Find where the given text appears and provide that cell's center as [x, y] coordinate. 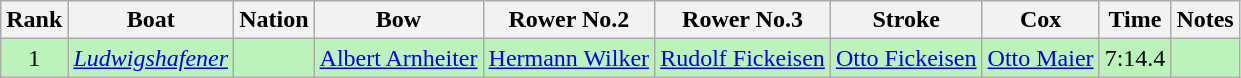
Cox [1040, 20]
Boat [151, 20]
Otto Maier [1040, 58]
7:14.4 [1135, 58]
Hermann Wilker [569, 58]
Rank [34, 20]
Rower No.2 [569, 20]
Rudolf Fickeisen [743, 58]
Bow [398, 20]
Rower No.3 [743, 20]
Time [1135, 20]
Albert Arnheiter [398, 58]
Otto Fickeisen [906, 58]
Ludwigshafener [151, 58]
1 [34, 58]
Nation [274, 20]
Notes [1205, 20]
Stroke [906, 20]
